Output the [x, y] coordinate of the center of the cell containing the given text.  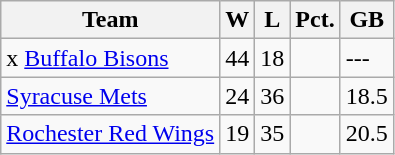
W [238, 20]
Pct. [315, 20]
--- [366, 58]
36 [272, 96]
Team [110, 20]
Rochester Red Wings [110, 134]
19 [238, 134]
35 [272, 134]
x Buffalo Bisons [110, 58]
GB [366, 20]
20.5 [366, 134]
18 [272, 58]
Syracuse Mets [110, 96]
44 [238, 58]
L [272, 20]
24 [238, 96]
18.5 [366, 96]
